Return (x, y) of the center of cell containing provided text 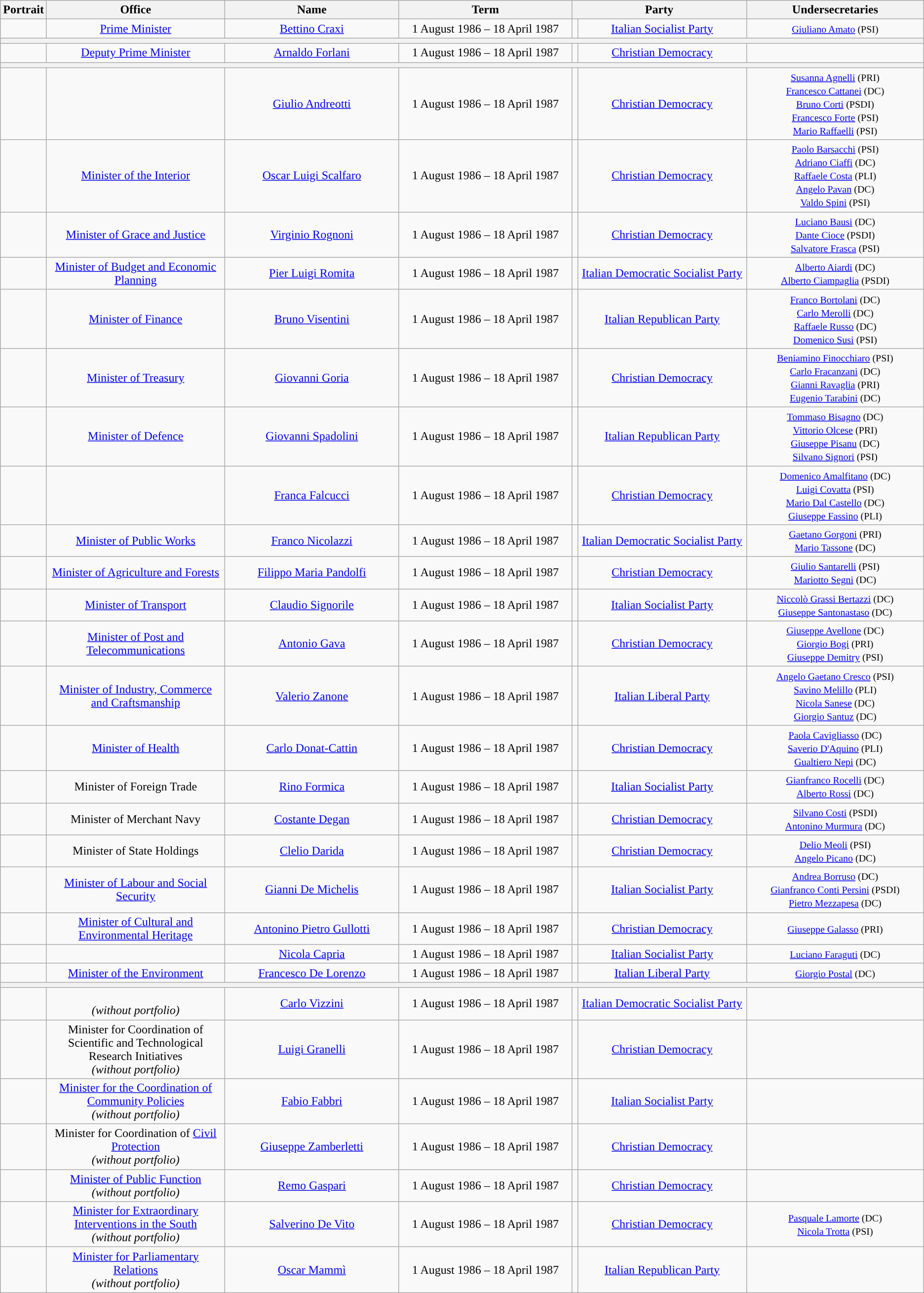
Francesco De Lorenzo (312, 973)
Name (312, 10)
Pasquale Lamorte (DC) Nicola Trotta (PSI) (835, 1224)
Pier Luigi Romita (312, 274)
Claudio Signorile (312, 605)
Luigi Granelli (312, 1050)
Gianni De Michelis (312, 890)
Bruno Visentini (312, 319)
Remo Gaspari (312, 1186)
Angelo Gaetano Cresco (PSI) Savino Melillo (PLI) Nicola Sanese (DC) Giorgio Santuz (DC) (835, 696)
Minister for Coordination of Scientific and Technological Research Initiatives (without portfolio) (135, 1050)
Alberto Aiardi (DC) Alberto Ciampaglia (PSDI) (835, 274)
Minister of Public Works (135, 541)
Susanna Agnelli (PRI) Francesco Cattanei (DC) Bruno Corti (PSDI) Francesco Forte (PSI) Mario Raffaelli (PSI) (835, 104)
Filippo Maria Pandolfi (312, 573)
Franca Falcucci (312, 496)
Carlo Vizzini (312, 1003)
Deputy Prime Minister (135, 53)
Giuseppe Galasso (PRI) (835, 928)
Minister of Transport (135, 605)
Minister of Merchant Navy (135, 819)
Gaetano Gorgoni (PRI) Mario Tassone (DC) (835, 541)
Valerio Zanone (312, 696)
Beniamino Finocchiaro (PSI) Carlo Fracanzani (DC) Gianni Ravaglia (PRI) Eugenio Tarabini (DC) (835, 377)
Minister of the Interior (135, 176)
Giorgio Postal (DC) (835, 973)
Minister for Extraordinary Interventions in the South (without portfolio) (135, 1224)
Minister of Health (135, 748)
Giovanni Spadolini (312, 436)
Bettino Craxi (312, 29)
Minister for Coordination of Civil Protection (without portfolio) (135, 1147)
Minister of Cultural and Environmental Heritage (135, 928)
Delio Meoli (PSI) Angelo Picano (DC) (835, 851)
Minister of Grace and Justice (135, 235)
Portrait (24, 10)
Minister of the Environment (135, 973)
Giuliano Amato (PSI) (835, 29)
Minister of Treasury (135, 377)
Costante Degan (312, 819)
Minister of Public Function (without portfolio) (135, 1186)
Minister of State Holdings (135, 851)
Oscar Luigi Scalfaro (312, 176)
Giuseppe Avellone (DC) Giorgio Bogi (PRI) Giuseppe Demitry (PSI) (835, 644)
Niccolò Grassi Bertazzi (DC) Giuseppe Santonastaso (DC) (835, 605)
Minister of Defence (135, 436)
Oscar Mammì (312, 1270)
Giuseppe Zamberletti (312, 1147)
Minister of Industry, Commerce and Craftsmanship (135, 696)
Undersecretaries (835, 10)
Antonio Gava (312, 644)
Minister of Post and Telecommunications (135, 644)
Paola Cavigliasso (DC) Saverio D'Aquino (PLI) Gualtiero Nepi (DC) (835, 748)
Giulio Andreotti (312, 104)
Luciano Bausi (DC) Dante Cioce (PSDI) Salvatore Frasca (PSI) (835, 235)
Arnaldo Forlani (312, 53)
Fabio Fabbri (312, 1101)
Luciano Faraguti (DC) (835, 954)
Paolo Barsacchi (PSI) Adriano Ciaffi (DC) Raffaele Costa (PLI) Angelo Pavan (DC) Valdo Spini (PSI) (835, 176)
Giulio Santarelli (PSI) Mariotto Segni (DC) (835, 573)
Office (135, 10)
Minister for the Coordination of Community Policies (without portfolio) (135, 1101)
Andrea Borruso (DC) Gianfranco Conti Persini (PSDI) Pietro Mezzapesa (DC) (835, 890)
Minister of Finance (135, 319)
Minister for Parliamentary Relations (without portfolio) (135, 1270)
Prime Minister (135, 29)
Domenico Amalfitano (DC) Luigi Covatta (PSI) Mario Dal Castello (DC) Giuseppe Fassino (PLI) (835, 496)
Tommaso Bisagno (DC) Vittorio Olcese (PRI) Giuseppe Pisanu (DC) Silvano Signori (PSI) (835, 436)
Rino Formica (312, 787)
Minister of Foreign Trade (135, 787)
Franco Nicolazzi (312, 541)
Giovanni Goria (312, 377)
Nicola Capria (312, 954)
Antonino Pietro Gullotti (312, 928)
Carlo Donat-Cattin (312, 748)
(without portfolio) (135, 1003)
Salverino De Vito (312, 1224)
Minister of Agriculture and Forests (135, 573)
Minister of Labour and Social Security (135, 890)
Term (485, 10)
Party (659, 10)
Silvano Costi (PSDI) Antonino Murmura (DC) (835, 819)
Virginio Rognoni (312, 235)
Clelio Darida (312, 851)
Gianfranco Rocelli (DC) Alberto Rossi (DC) (835, 787)
Minister of Budget and Economic Planning (135, 274)
Franco Bortolani (DC) Carlo Merolli (DC) Raffaele Russo (DC) Domenico Susi (PSI) (835, 319)
